Find where the given text appears and provide that cell's center as (x, y) coordinate. 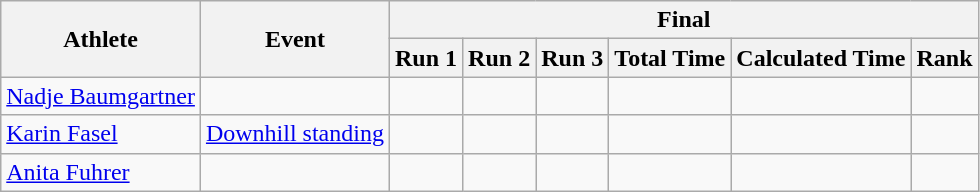
Total Time (670, 58)
Downhill standing (294, 134)
Run 3 (572, 58)
Run 2 (500, 58)
Rank (944, 58)
Final (684, 20)
Event (294, 39)
Athlete (101, 39)
Nadje Baumgartner (101, 96)
Karin Fasel (101, 134)
Calculated Time (821, 58)
Run 1 (426, 58)
Anita Fuhrer (101, 172)
